Determine the [X, Y] coordinate at the center of the cell enclosing the given text.  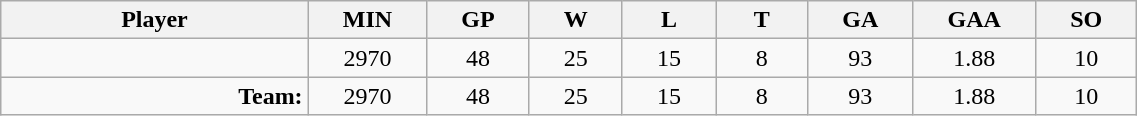
GAA [974, 20]
W [576, 20]
GA [860, 20]
Player [154, 20]
T [762, 20]
MIN [368, 20]
Team: [154, 96]
GP [478, 20]
SO [1086, 20]
L [668, 20]
